From the cell containing the given text, extract its center point as (x, y) coordinate. 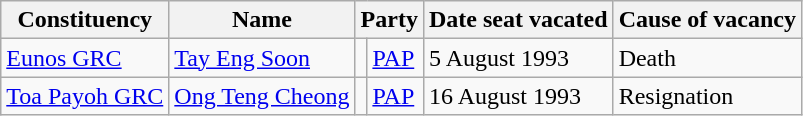
Tay Eng Soon (262, 58)
Cause of vacancy (707, 20)
Date seat vacated (518, 20)
16 August 1993 (518, 96)
Eunos GRC (85, 58)
Death (707, 58)
Resignation (707, 96)
Ong Teng Cheong (262, 96)
Name (262, 20)
Constituency (85, 20)
Party (389, 20)
5 August 1993 (518, 58)
Toa Payoh GRC (85, 96)
